Find where the given text appears and provide that cell's center as [X, Y] coordinate. 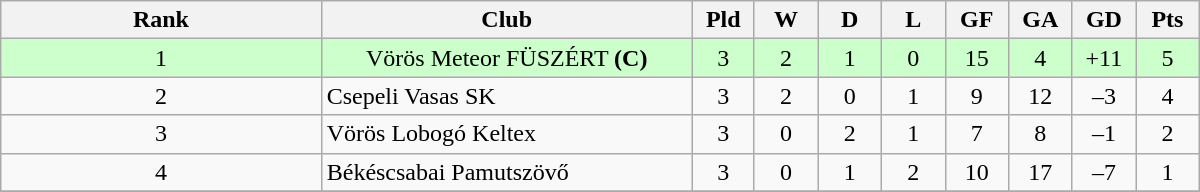
17 [1041, 172]
Rank [161, 20]
5 [1168, 58]
Vörös Lobogó Keltex [506, 134]
GA [1041, 20]
10 [977, 172]
Békéscsabai Pamutszövő [506, 172]
GF [977, 20]
8 [1041, 134]
Pts [1168, 20]
–3 [1104, 96]
D [850, 20]
W [786, 20]
Pld [723, 20]
+11 [1104, 58]
L [913, 20]
Csepeli Vasas SK [506, 96]
Vörös Meteor FÜSZÉRT (C) [506, 58]
9 [977, 96]
–1 [1104, 134]
7 [977, 134]
GD [1104, 20]
12 [1041, 96]
–7 [1104, 172]
Club [506, 20]
15 [977, 58]
